Scan for the cell matching the given text and deliver its (x, y) coordinate at center. 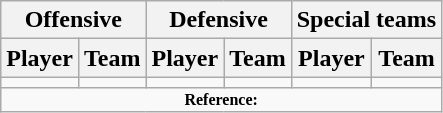
Reference: (222, 100)
Special teams (366, 20)
Offensive (74, 20)
Defensive (218, 20)
